Detect which cell encompasses the target text, then output its (x, y) center coordinate. 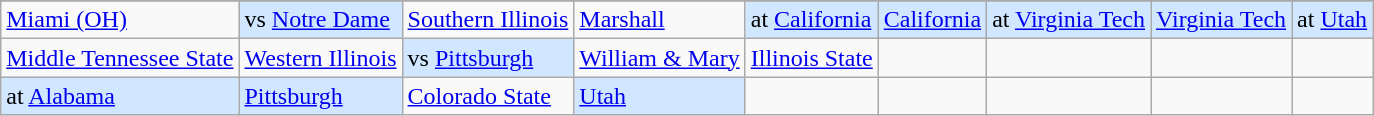
Pittsburgh (320, 96)
vs Notre Dame (320, 20)
William & Mary (660, 58)
Illinois State (812, 58)
Virginia Tech (1222, 20)
Utah (660, 96)
Southern Illinois (488, 20)
Middle Tennessee State (120, 58)
California (932, 20)
Miami (OH) (120, 20)
Marshall (660, 20)
at Virginia Tech (1069, 20)
at Utah (1332, 20)
Colorado State (488, 96)
vs Pittsburgh (488, 58)
Western Illinois (320, 58)
at Alabama (120, 96)
at California (812, 20)
